Identify which cell holds the provided text, then report its [x, y] central coordinate. 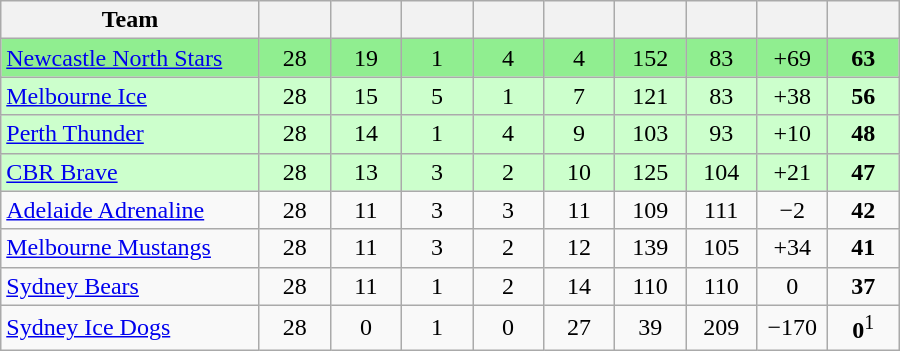
7 [580, 96]
121 [650, 96]
109 [650, 210]
Melbourne Ice [130, 96]
−2 [792, 210]
139 [650, 248]
12 [580, 248]
+10 [792, 134]
104 [722, 172]
5 [436, 96]
42 [864, 210]
01 [864, 328]
Perth Thunder [130, 134]
15 [366, 96]
111 [722, 210]
Team [130, 20]
37 [864, 286]
125 [650, 172]
9 [580, 134]
41 [864, 248]
Adelaide Adrenaline [130, 210]
56 [864, 96]
27 [580, 328]
+34 [792, 248]
+21 [792, 172]
Melbourne Mustangs [130, 248]
+69 [792, 58]
19 [366, 58]
93 [722, 134]
10 [580, 172]
−170 [792, 328]
63 [864, 58]
13 [366, 172]
+38 [792, 96]
105 [722, 248]
Newcastle North Stars [130, 58]
209 [722, 328]
48 [864, 134]
47 [864, 172]
103 [650, 134]
39 [650, 328]
Sydney Ice Dogs [130, 328]
152 [650, 58]
CBR Brave [130, 172]
Sydney Bears [130, 286]
